Locate the cell with the specified text and output its [x, y] center coordinate. 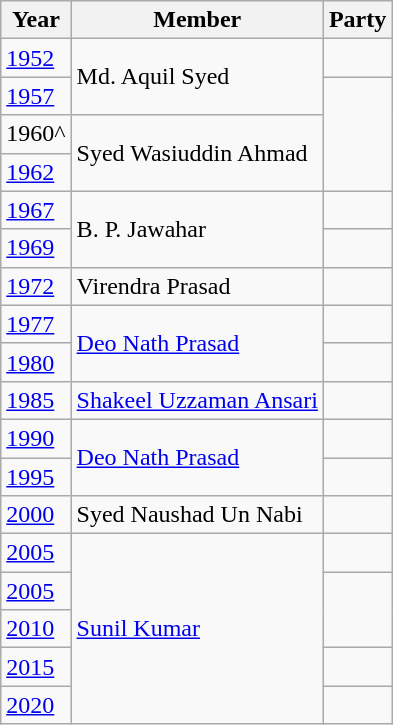
Md. Aquil Syed [197, 77]
Virendra Prasad [197, 286]
2010 [36, 629]
Party [357, 20]
1967 [36, 210]
Sunil Kumar [197, 629]
B. P. Jawahar [197, 229]
2020 [36, 705]
1957 [36, 96]
1960^ [36, 134]
Year [36, 20]
1972 [36, 286]
1990 [36, 438]
Syed Wasiuddin Ahmad [197, 153]
1995 [36, 477]
1962 [36, 172]
Syed Naushad Un Nabi [197, 515]
1980 [36, 362]
1969 [36, 248]
1952 [36, 58]
Member [197, 20]
1977 [36, 324]
2015 [36, 667]
1985 [36, 400]
Shakeel Uzzaman Ansari [197, 400]
2000 [36, 515]
